Return the [x, y] coordinate for the center point of the cell that contains the specified text.  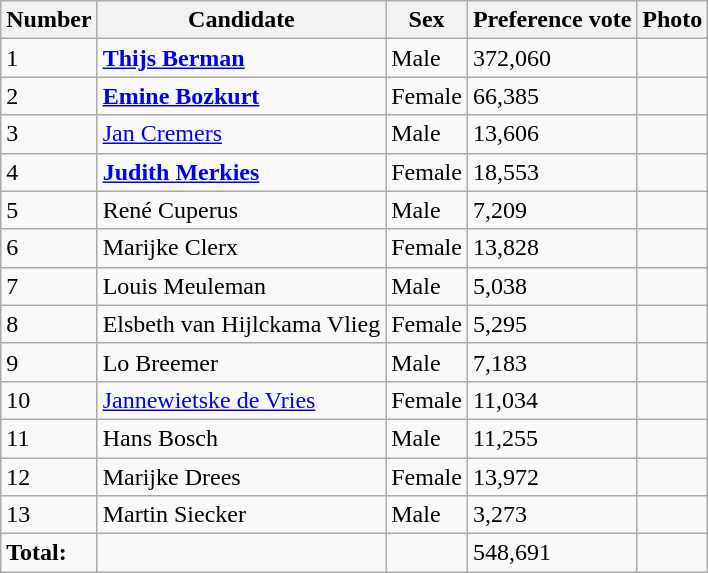
Elsbeth van Hijlckama Vlieg [242, 324]
Candidate [242, 20]
12 [49, 477]
Sex [427, 20]
4 [49, 172]
548,691 [552, 553]
66,385 [552, 96]
Martin Siecker [242, 515]
9 [49, 362]
3 [49, 134]
Thijs Berman [242, 58]
5 [49, 210]
372,060 [552, 58]
5,295 [552, 324]
Jannewietske de Vries [242, 400]
Photo [672, 20]
11,034 [552, 400]
Marijke Drees [242, 477]
René Cuperus [242, 210]
13,828 [552, 248]
7,209 [552, 210]
Number [49, 20]
18,553 [552, 172]
11 [49, 438]
7 [49, 286]
Preference vote [552, 20]
13,606 [552, 134]
Marijke Clerx [242, 248]
Emine Bozkurt [242, 96]
11,255 [552, 438]
13,972 [552, 477]
Hans Bosch [242, 438]
7,183 [552, 362]
Jan Cremers [242, 134]
5,038 [552, 286]
Lo Breemer [242, 362]
8 [49, 324]
1 [49, 58]
Louis Meuleman [242, 286]
Total: [49, 553]
2 [49, 96]
10 [49, 400]
13 [49, 515]
3,273 [552, 515]
6 [49, 248]
Judith Merkies [242, 172]
